Extract the (x, y) coordinate from the center of the cell holding the provided text.  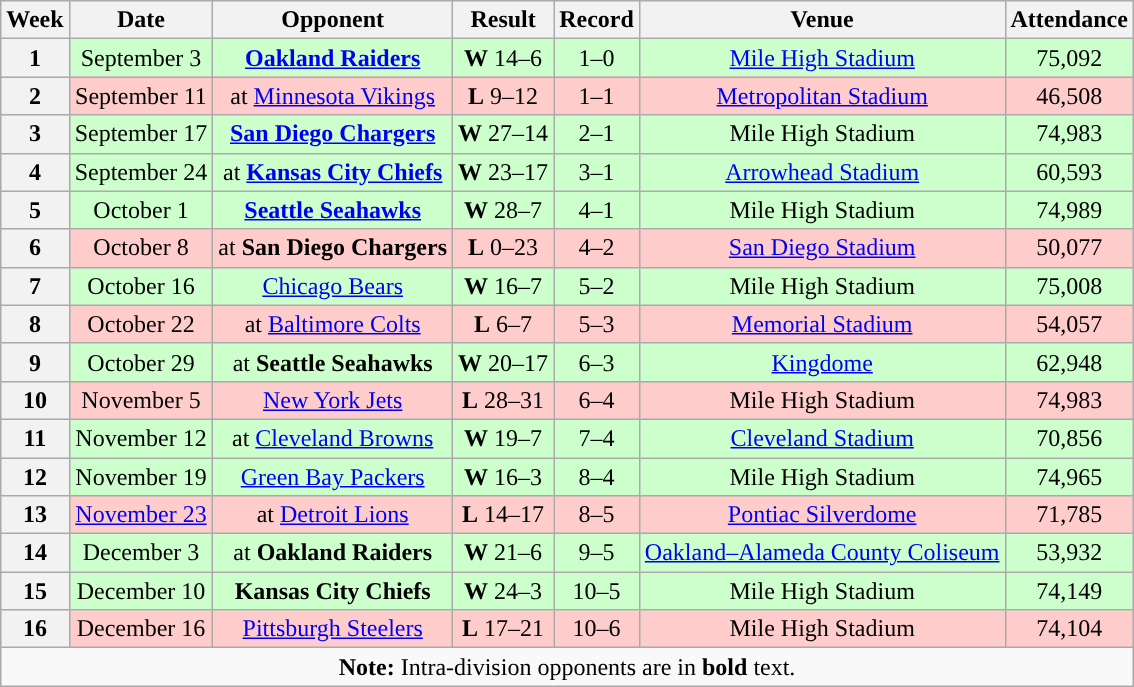
at Minnesota Vikings (333, 96)
New York Jets (333, 400)
W 21–6 (504, 553)
Week (35, 20)
October 1 (141, 210)
November 23 (141, 515)
8 (35, 324)
2–1 (597, 134)
W 16–7 (504, 286)
W 16–3 (504, 477)
4–1 (597, 210)
Date (141, 20)
Kansas City Chiefs (333, 591)
at Baltimore Colts (333, 324)
13 (35, 515)
L 14–17 (504, 515)
75,092 (1069, 58)
December 3 (141, 553)
October 22 (141, 324)
September 3 (141, 58)
1–1 (597, 96)
Note: Intra-division opponents are in bold text. (568, 667)
San Diego Stadium (822, 248)
7 (35, 286)
60,593 (1069, 172)
Green Bay Packers (333, 477)
December 16 (141, 629)
W 23–17 (504, 172)
Record (597, 20)
11 (35, 438)
Pontiac Silverdome (822, 515)
4–2 (597, 248)
Venue (822, 20)
9–5 (597, 553)
Pittsburgh Steelers (333, 629)
14 (35, 553)
Arrowhead Stadium (822, 172)
L 28–31 (504, 400)
October 29 (141, 362)
6–4 (597, 400)
L 0–23 (504, 248)
at Detroit Lions (333, 515)
November 5 (141, 400)
November 19 (141, 477)
46,508 (1069, 96)
Opponent (333, 20)
Oakland–Alameda County Coliseum (822, 553)
Oakland Raiders (333, 58)
5–2 (597, 286)
W 27–14 (504, 134)
L 6–7 (504, 324)
5–3 (597, 324)
2 (35, 96)
Kingdome (822, 362)
W 20–17 (504, 362)
1–0 (597, 58)
San Diego Chargers (333, 134)
3 (35, 134)
10 (35, 400)
at San Diego Chargers (333, 248)
at Kansas City Chiefs (333, 172)
W 24–3 (504, 591)
L 17–21 (504, 629)
6–3 (597, 362)
at Seattle Seahawks (333, 362)
16 (35, 629)
September 24 (141, 172)
Result (504, 20)
Metropolitan Stadium (822, 96)
November 12 (141, 438)
74,149 (1069, 591)
3–1 (597, 172)
10–6 (597, 629)
December 10 (141, 591)
74,989 (1069, 210)
15 (35, 591)
62,948 (1069, 362)
at Cleveland Browns (333, 438)
9 (35, 362)
September 17 (141, 134)
Attendance (1069, 20)
6 (35, 248)
70,856 (1069, 438)
5 (35, 210)
53,932 (1069, 553)
50,077 (1069, 248)
7–4 (597, 438)
8–5 (597, 515)
Chicago Bears (333, 286)
Memorial Stadium (822, 324)
71,785 (1069, 515)
at Oakland Raiders (333, 553)
10–5 (597, 591)
12 (35, 477)
74,965 (1069, 477)
October 16 (141, 286)
September 11 (141, 96)
L 9–12 (504, 96)
W 19–7 (504, 438)
8–4 (597, 477)
74,104 (1069, 629)
Seattle Seahawks (333, 210)
75,008 (1069, 286)
Cleveland Stadium (822, 438)
54,057 (1069, 324)
October 8 (141, 248)
W 14–6 (504, 58)
1 (35, 58)
4 (35, 172)
W 28–7 (504, 210)
